Return [X, Y] of the center of cell containing provided text 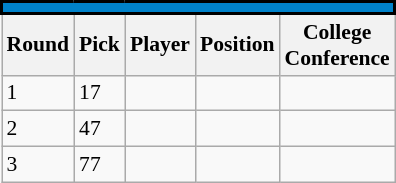
Round [38, 45]
CollegeConference [338, 45]
Pick [100, 45]
47 [100, 129]
77 [100, 165]
2 [38, 129]
1 [38, 93]
17 [100, 93]
Position [237, 45]
Player [160, 45]
3 [38, 165]
